Output the [X, Y] coordinate of the center of the cell containing the given text.  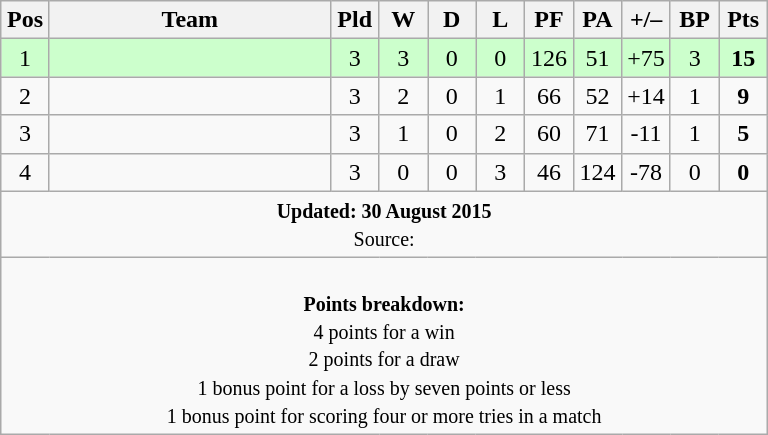
L [500, 20]
PA [598, 20]
51 [598, 58]
5 [744, 134]
-11 [646, 134]
71 [598, 134]
9 [744, 96]
Pld [354, 20]
66 [550, 96]
+75 [646, 58]
W [404, 20]
+/– [646, 20]
4 [26, 172]
52 [598, 96]
Team [190, 20]
D [452, 20]
46 [550, 172]
BP [694, 20]
Pos [26, 20]
Updated: 30 August 2015Source: [384, 224]
Pts [744, 20]
+14 [646, 96]
60 [550, 134]
-78 [646, 172]
PF [550, 20]
126 [550, 58]
124 [598, 172]
15 [744, 58]
